Pinpoint the cell where the given text exists, returning its [X, Y] midpoint coordinate. 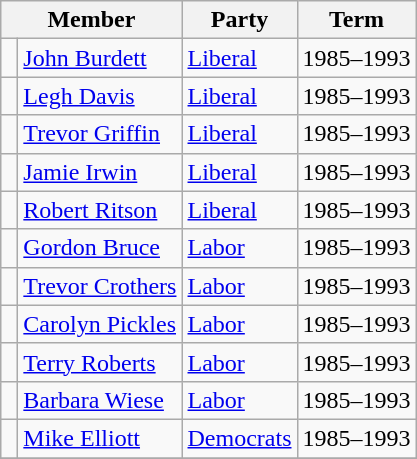
Gordon Bruce [100, 248]
Democrats [240, 438]
Trevor Griffin [100, 134]
Legh Davis [100, 96]
Trevor Crothers [100, 286]
Carolyn Pickles [100, 324]
Barbara Wiese [100, 400]
Party [240, 20]
Term [356, 20]
Jamie Irwin [100, 172]
Terry Roberts [100, 362]
Mike Elliott [100, 438]
Robert Ritson [100, 210]
Member [92, 20]
John Burdett [100, 58]
